Provide the (X, Y) coordinate of the cell's center where the given text is located.  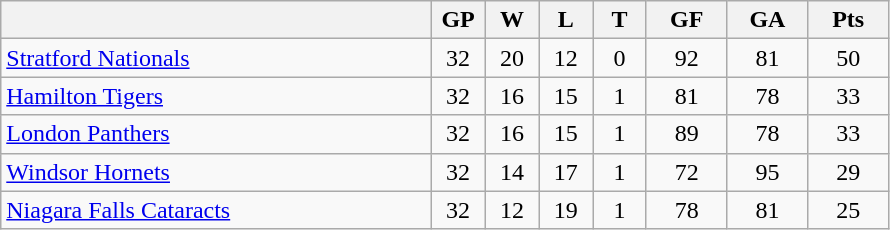
GP (458, 20)
92 (686, 58)
17 (566, 172)
14 (512, 172)
89 (686, 134)
T (620, 20)
Stratford Nationals (216, 58)
25 (848, 210)
20 (512, 58)
GA (768, 20)
72 (686, 172)
Windsor Hornets (216, 172)
GF (686, 20)
95 (768, 172)
Niagara Falls Cataracts (216, 210)
50 (848, 58)
29 (848, 172)
L (566, 20)
Hamilton Tigers (216, 96)
19 (566, 210)
London Panthers (216, 134)
0 (620, 58)
W (512, 20)
Pts (848, 20)
